Determine the [X, Y] coordinate at the center of the cell enclosing the given text.  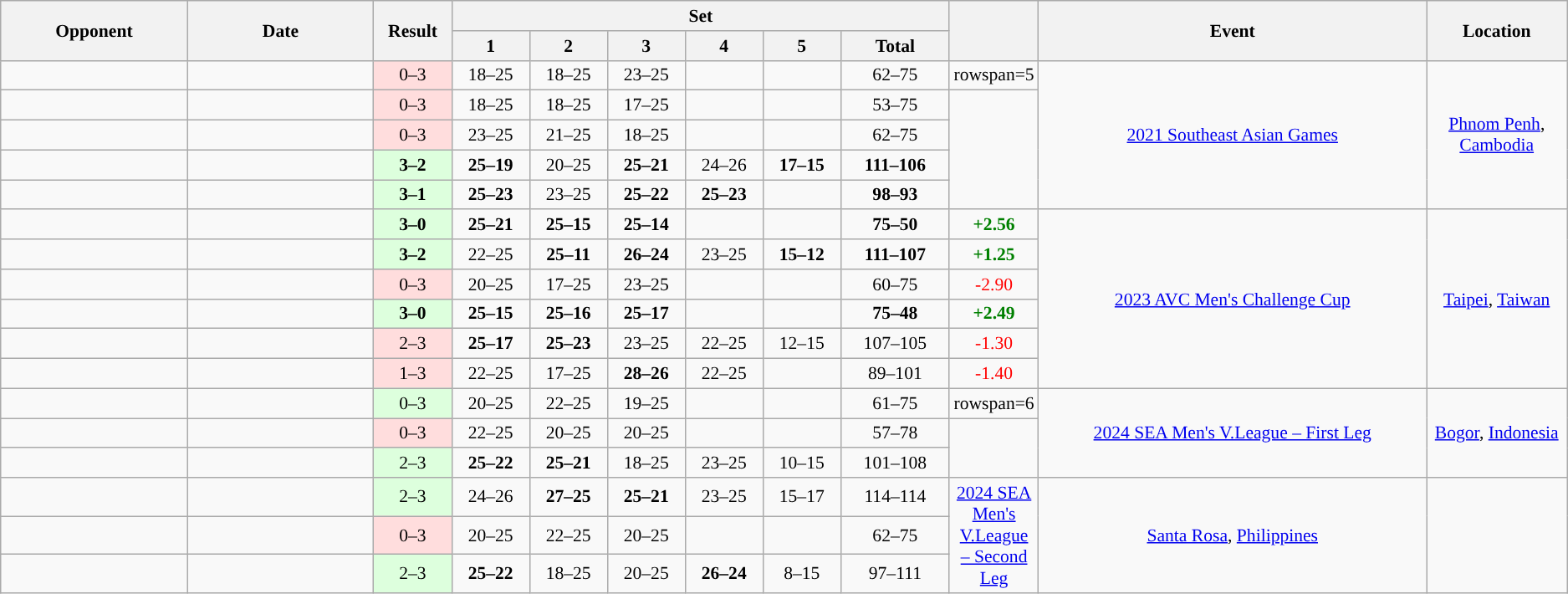
-2.90 [993, 284]
57–78 [895, 433]
10–15 [801, 463]
25–19 [490, 165]
75–48 [895, 314]
111–106 [895, 165]
Bogor, Indonesia [1497, 433]
Total [895, 46]
Location [1497, 30]
Event [1233, 30]
21–25 [569, 136]
25–11 [569, 254]
111–107 [895, 254]
27–25 [569, 497]
Date [281, 30]
61–75 [895, 403]
2024 SEA Men's V.League – First Leg [1233, 433]
8–15 [801, 574]
53–75 [895, 105]
107–105 [895, 344]
1–3 [413, 374]
4 [724, 46]
19–25 [646, 403]
1 [490, 46]
+1.25 [993, 254]
rowspan=6 [993, 403]
-1.40 [993, 374]
Phnom Penh, Cambodia [1497, 135]
15–12 [801, 254]
75–50 [895, 225]
2 [569, 46]
28–26 [646, 374]
15–17 [801, 497]
114–114 [895, 497]
+2.49 [993, 314]
17–15 [801, 165]
3–1 [413, 195]
Taipei, Taiwan [1497, 300]
12–15 [801, 344]
3 [646, 46]
2023 AVC Men's Challenge Cup [1233, 300]
2021 Southeast Asian Games [1233, 135]
rowspan=5 [993, 75]
Result [413, 30]
2024 SEA Men's V.League – Second Leg [993, 535]
Santa Rosa, Philippines [1233, 535]
97–111 [895, 574]
98–93 [895, 195]
+2.56 [993, 225]
25–16 [569, 314]
101–108 [895, 463]
Set [701, 16]
60–75 [895, 284]
-1.30 [993, 344]
Opponent [94, 30]
5 [801, 46]
89–101 [895, 374]
25–14 [646, 225]
